Detect which cell encompasses the target text, then output its [x, y] center coordinate. 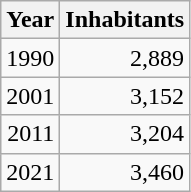
1990 [30, 58]
Year [30, 20]
2,889 [125, 58]
3,460 [125, 172]
2021 [30, 172]
3,152 [125, 96]
Inhabitants [125, 20]
2001 [30, 96]
2011 [30, 134]
3,204 [125, 134]
